Return the (X, Y) coordinate for the center point of the cell that contains the specified text.  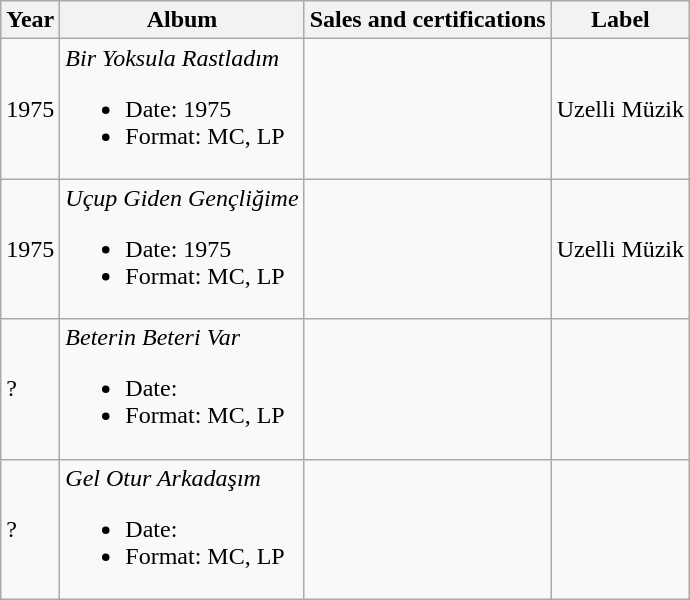
Uçup Giden GençliğimeDate: 1975Format: MC, LP (182, 249)
Beterin Beteri VarDate:Format: MC, LP (182, 389)
Bir Yoksula RastladımDate: 1975Format: MC, LP (182, 109)
Sales and certifications (428, 20)
Year (30, 20)
Label (620, 20)
Album (182, 20)
Gel Otur ArkadaşımDate:Format: MC, LP (182, 529)
